Capture the cell that displays the provided text and extract its (x, y) central coordinate. 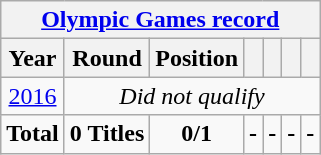
2016 (33, 96)
Olympic Games record (160, 20)
Did not qualify (192, 96)
Position (197, 58)
Total (33, 134)
Year (33, 58)
Round (107, 58)
0 Titles (107, 134)
0/1 (197, 134)
